Pinpoint the cell where the given text exists, returning its [x, y] midpoint coordinate. 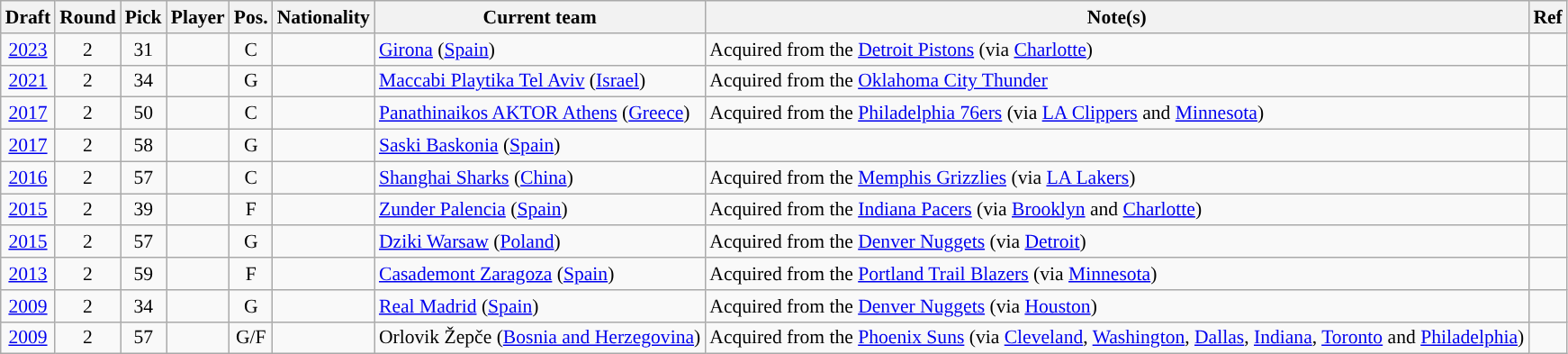
Acquired from the Philadelphia 76ers (via LA Clippers and Minnesota) [1116, 113]
31 [144, 50]
Acquired from the Denver Nuggets (via Detroit) [1116, 242]
50 [144, 113]
Shanghai Sharks (China) [540, 177]
Pos. [251, 17]
Real Madrid (Spain) [540, 306]
Player [198, 17]
Orlovik Žepče (Bosnia and Herzegovina) [540, 338]
Saski Baskonia (Spain) [540, 146]
59 [144, 274]
Dziki Warsaw (Poland) [540, 242]
Casademont Zaragoza (Spain) [540, 274]
Acquired from the Phoenix Suns (via Cleveland, Washington, Dallas, Indiana, Toronto and Philadelphia) [1116, 338]
Acquired from the Oklahoma City Thunder [1116, 81]
Acquired from the Memphis Grizzlies (via LA Lakers) [1116, 177]
Acquired from the Denver Nuggets (via Houston) [1116, 306]
Maccabi Playtika Tel Aviv (Israel) [540, 81]
2016 [28, 177]
58 [144, 146]
Panathinaikos AKTOR Athens (Greece) [540, 113]
Acquired from the Detroit Pistons (via Charlotte) [1116, 50]
Round [88, 17]
Ref [1547, 17]
Note(s) [1116, 17]
Current team [540, 17]
39 [144, 210]
Draft [28, 17]
Girona (Spain) [540, 50]
Nationality [324, 17]
G/F [251, 338]
2021 [28, 81]
Acquired from the Portland Trail Blazers (via Minnesota) [1116, 274]
2013 [28, 274]
Zunder Palencia (Spain) [540, 210]
Acquired from the Indiana Pacers (via Brooklyn and Charlotte) [1116, 210]
2023 [28, 50]
Pick [144, 17]
